Pinpoint the cell where the given text exists, returning its (x, y) midpoint coordinate. 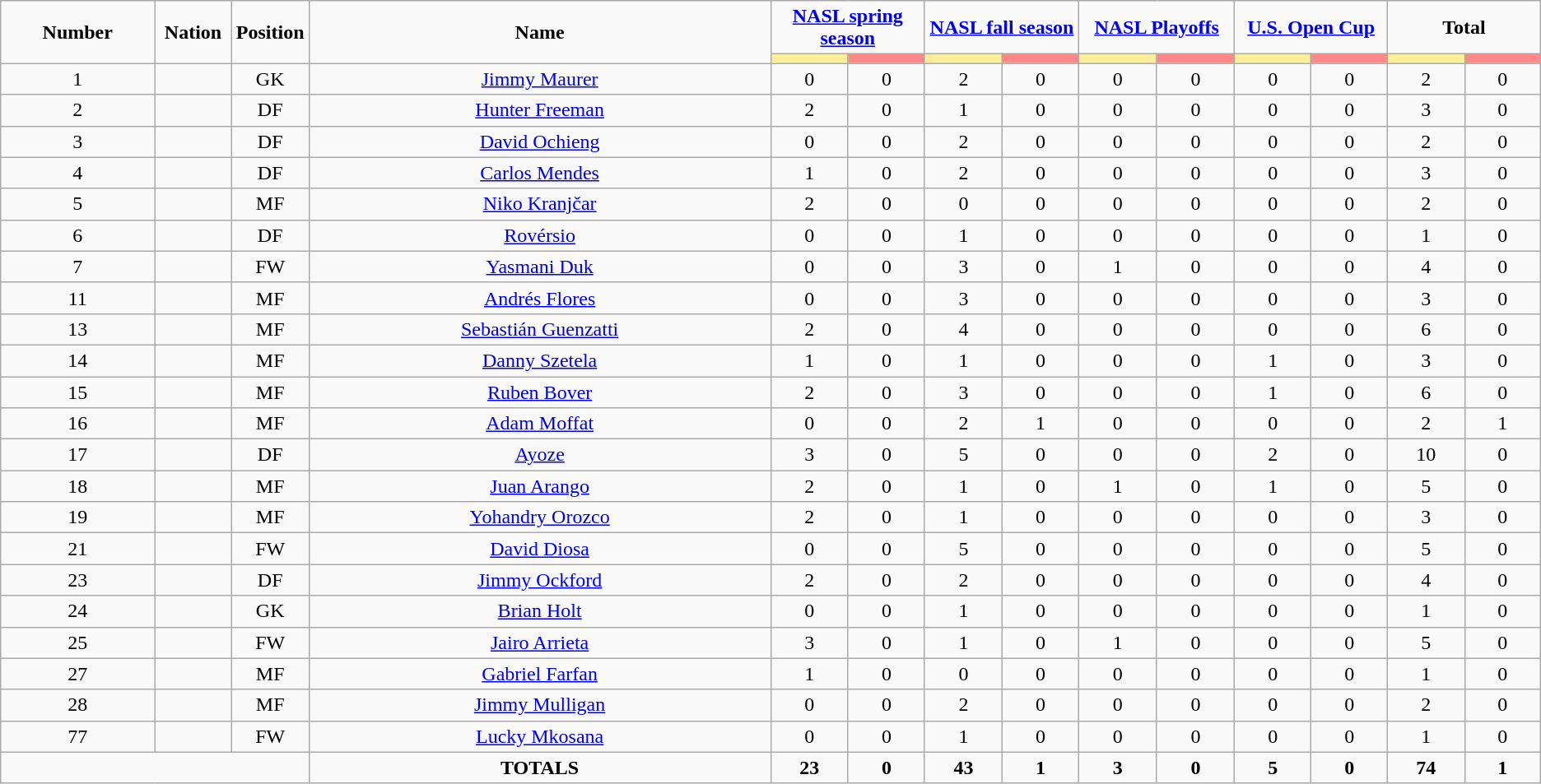
Jimmy Maurer (540, 79)
21 (77, 549)
17 (77, 455)
Yasmani Duk (540, 267)
16 (77, 424)
Yohandry Orozco (540, 517)
David Ochieng (540, 141)
Jairo Arrieta (540, 643)
Position (270, 32)
Name (540, 32)
David Diosa (540, 549)
Number (77, 32)
25 (77, 643)
NASL fall season (1001, 28)
Adam Moffat (540, 424)
28 (77, 705)
Niko Kranjčar (540, 204)
Ayoze (540, 455)
11 (77, 298)
18 (77, 486)
19 (77, 517)
Sebastián Guenzatti (540, 329)
Andrés Flores (540, 298)
Rovérsio (540, 235)
27 (77, 674)
NASL spring season (848, 28)
10 (1426, 455)
77 (77, 736)
Lucky Mkosana (540, 736)
Total (1464, 28)
13 (77, 329)
Gabriel Farfan (540, 674)
43 (963, 768)
Brian Holt (540, 611)
Jimmy Mulligan (540, 705)
Danny Szetela (540, 360)
Jimmy Ockford (540, 580)
Ruben Bover (540, 392)
Hunter Freeman (540, 110)
TOTALS (540, 768)
14 (77, 360)
Nation (193, 32)
Juan Arango (540, 486)
15 (77, 392)
7 (77, 267)
Carlos Mendes (540, 173)
NASL Playoffs (1157, 28)
24 (77, 611)
74 (1426, 768)
U.S. Open Cup (1311, 28)
